Output the (x, y) coordinate of the center of the cell containing the given text.  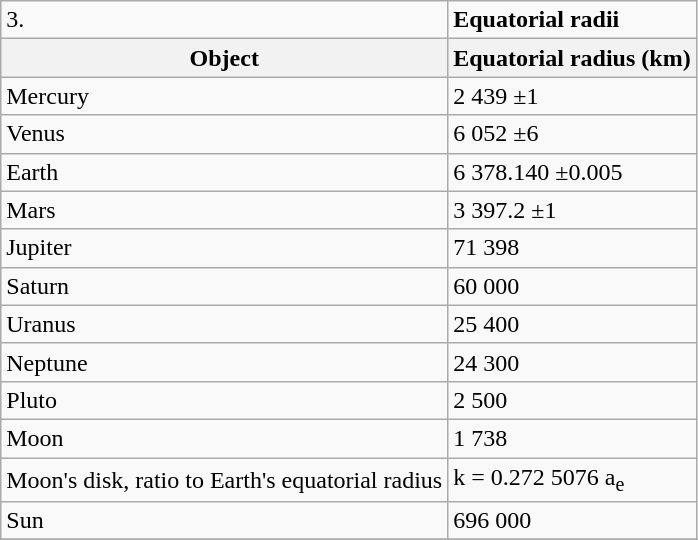
71 398 (572, 248)
696 000 (572, 521)
Venus (224, 134)
3. (224, 20)
6 052 ±6 (572, 134)
Sun (224, 521)
Pluto (224, 400)
k = 0.272 5076 ae (572, 480)
Neptune (224, 362)
2 439 ±1 (572, 96)
24 300 (572, 362)
Moon's disk, ratio to Earth's equatorial radius (224, 480)
25 400 (572, 324)
Earth (224, 172)
Mercury (224, 96)
Saturn (224, 286)
Jupiter (224, 248)
Moon (224, 438)
Equatorial radius (km) (572, 58)
Uranus (224, 324)
1 738 (572, 438)
Object (224, 58)
60 000 (572, 286)
Equatorial radii (572, 20)
Mars (224, 210)
6 378.140 ±0.005 (572, 172)
2 500 (572, 400)
3 397.2 ±1 (572, 210)
